From the cell containing the given text, extract its center point as [x, y] coordinate. 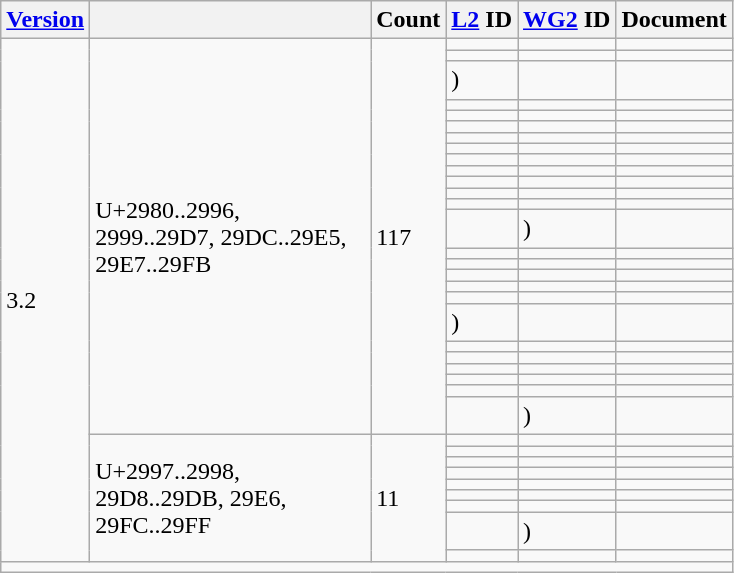
3.2 [46, 300]
Version [46, 20]
U+2980..2996, 2999..29D7, 29DC..29E5, 29E7..29FB [230, 237]
117 [408, 237]
L2 ID [482, 20]
Count [408, 20]
Document [674, 20]
U+2997..2998, 29D8..29DB, 29E6, 29FC..29FF [230, 498]
11 [408, 498]
WG2 ID [567, 20]
